Search for the cell housing the specified text and yield its (X, Y) center coordinate. 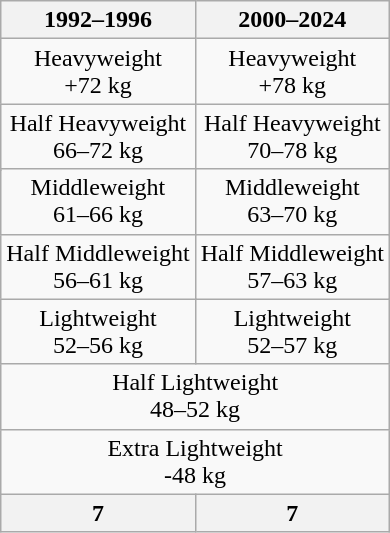
Half Lightweight48–52 kg (196, 396)
Heavyweight+72 kg (98, 72)
Middleweight63–70 kg (292, 202)
Lightweight52–57 kg (292, 332)
1992–1996 (98, 20)
Lightweight52–56 kg (98, 332)
Extra Lightweight-48 kg (196, 462)
Half Heavyweight70–78 kg (292, 136)
2000–2024 (292, 20)
Half Heavyweight66–72 kg (98, 136)
Middleweight61–66 kg (98, 202)
Heavyweight+78 kg (292, 72)
Half Middleweight56–61 kg (98, 266)
Half Middleweight57–63 kg (292, 266)
